Locate the cell with the specified text and output its [X, Y] center coordinate. 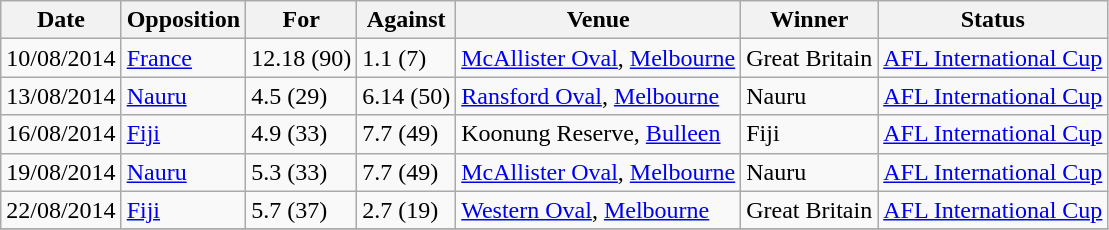
Venue [598, 20]
6.14 (50) [406, 96]
Koonung Reserve, Bulleen [598, 134]
4.9 (33) [302, 134]
12.18 (90) [302, 58]
1.1 (7) [406, 58]
10/08/2014 [61, 58]
2.7 (19) [406, 210]
19/08/2014 [61, 172]
Status [993, 20]
Winner [810, 20]
Opposition [183, 20]
Against [406, 20]
4.5 (29) [302, 96]
For [302, 20]
16/08/2014 [61, 134]
5.3 (33) [302, 172]
5.7 (37) [302, 210]
13/08/2014 [61, 96]
Ransford Oval, Melbourne [598, 96]
Date [61, 20]
22/08/2014 [61, 210]
Western Oval, Melbourne [598, 210]
France [183, 58]
